Output the [x, y] coordinate of the center of the cell containing the given text.  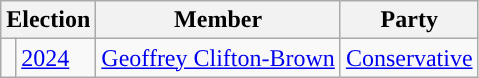
Geoffrey Clifton-Brown [218, 58]
Conservative [409, 58]
2024 [56, 58]
Member [218, 20]
Party [409, 20]
Election [48, 20]
